For the text-containing cell, return its midpoint in [x, y] coordinate format. 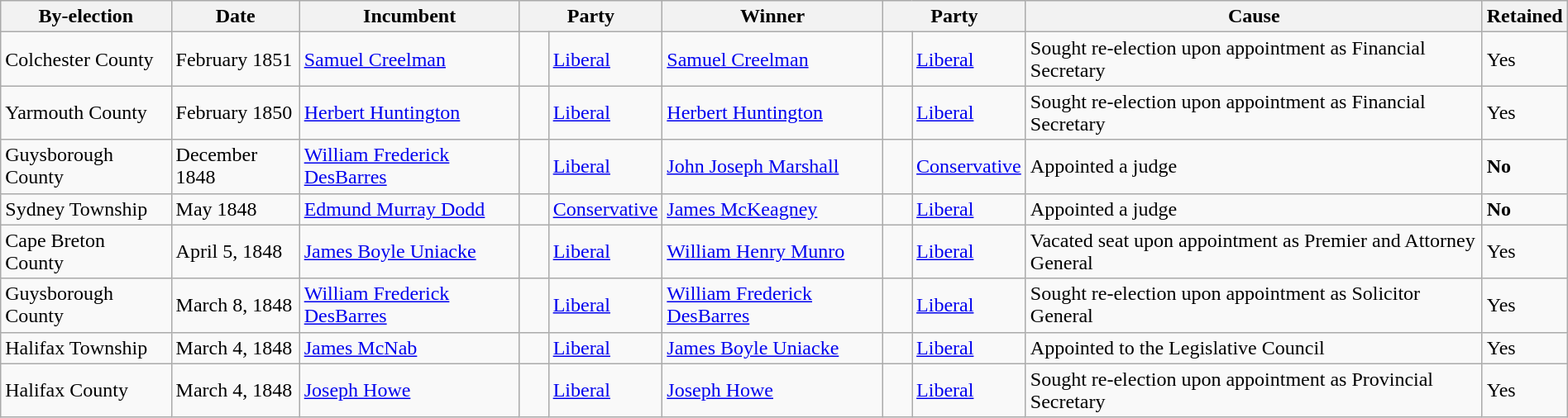
Cause [1254, 17]
February 1851 [235, 59]
Retained [1525, 17]
March 8, 1848 [235, 306]
James McNab [409, 348]
Cape Breton County [86, 251]
James McKeagney [772, 209]
Sought re-election upon appointment as Provincial Secretary [1254, 390]
Sought re-election upon appointment as Solicitor General [1254, 306]
Sydney Township [86, 209]
May 1848 [235, 209]
Appointed to the Legislative Council [1254, 348]
April 5, 1848 [235, 251]
Edmund Murray Dodd [409, 209]
Date [235, 17]
John Joseph Marshall [772, 167]
Colchester County [86, 59]
William Henry Munro [772, 251]
Yarmouth County [86, 112]
February 1850 [235, 112]
Halifax County [86, 390]
December 1848 [235, 167]
By-election [86, 17]
Halifax Township [86, 348]
Winner [772, 17]
Incumbent [409, 17]
Vacated seat upon appointment as Premier and Attorney General [1254, 251]
